Output the [X, Y] coordinate of the center of the cell containing the given text.  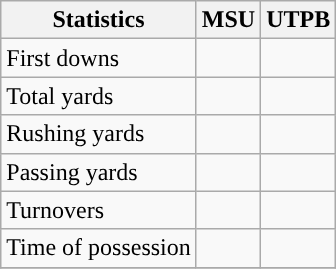
Statistics [99, 20]
Time of possession [99, 248]
MSU [228, 20]
Total yards [99, 96]
Passing yards [99, 172]
First downs [99, 58]
Rushing yards [99, 134]
UTPB [298, 20]
Turnovers [99, 210]
